Scan for the cell matching the given text and deliver its [X, Y] coordinate at center. 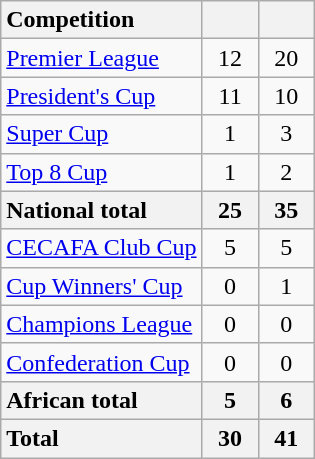
Confederation Cup [102, 362]
11 [230, 96]
3 [286, 134]
6 [286, 400]
Cup Winners' Cup [102, 286]
CECAFA Club Cup [102, 248]
10 [286, 96]
Champions League [102, 324]
African total [102, 400]
Competition [102, 20]
30 [230, 438]
Total [102, 438]
National total [102, 210]
Super Cup [102, 134]
12 [230, 58]
35 [286, 210]
2 [286, 172]
President's Cup [102, 96]
25 [230, 210]
Premier League [102, 58]
Top 8 Cup [102, 172]
41 [286, 438]
20 [286, 58]
